Provide the [x, y] coordinate of the cell's center where the given text is located.  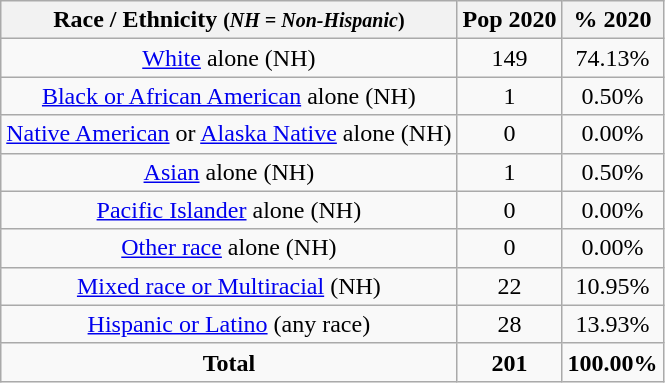
Hispanic or Latino (any race) [229, 324]
Native American or Alaska Native alone (NH) [229, 134]
74.13% [612, 58]
13.93% [612, 324]
Pop 2020 [510, 20]
Asian alone (NH) [229, 172]
Total [229, 362]
149 [510, 58]
10.95% [612, 286]
22 [510, 286]
201 [510, 362]
Black or African American alone (NH) [229, 96]
White alone (NH) [229, 58]
Other race alone (NH) [229, 248]
100.00% [612, 362]
Pacific Islander alone (NH) [229, 210]
Race / Ethnicity (NH = Non-Hispanic) [229, 20]
% 2020 [612, 20]
Mixed race or Multiracial (NH) [229, 286]
28 [510, 324]
